Return the (x, y) coordinate for the center point of the cell that contains the specified text.  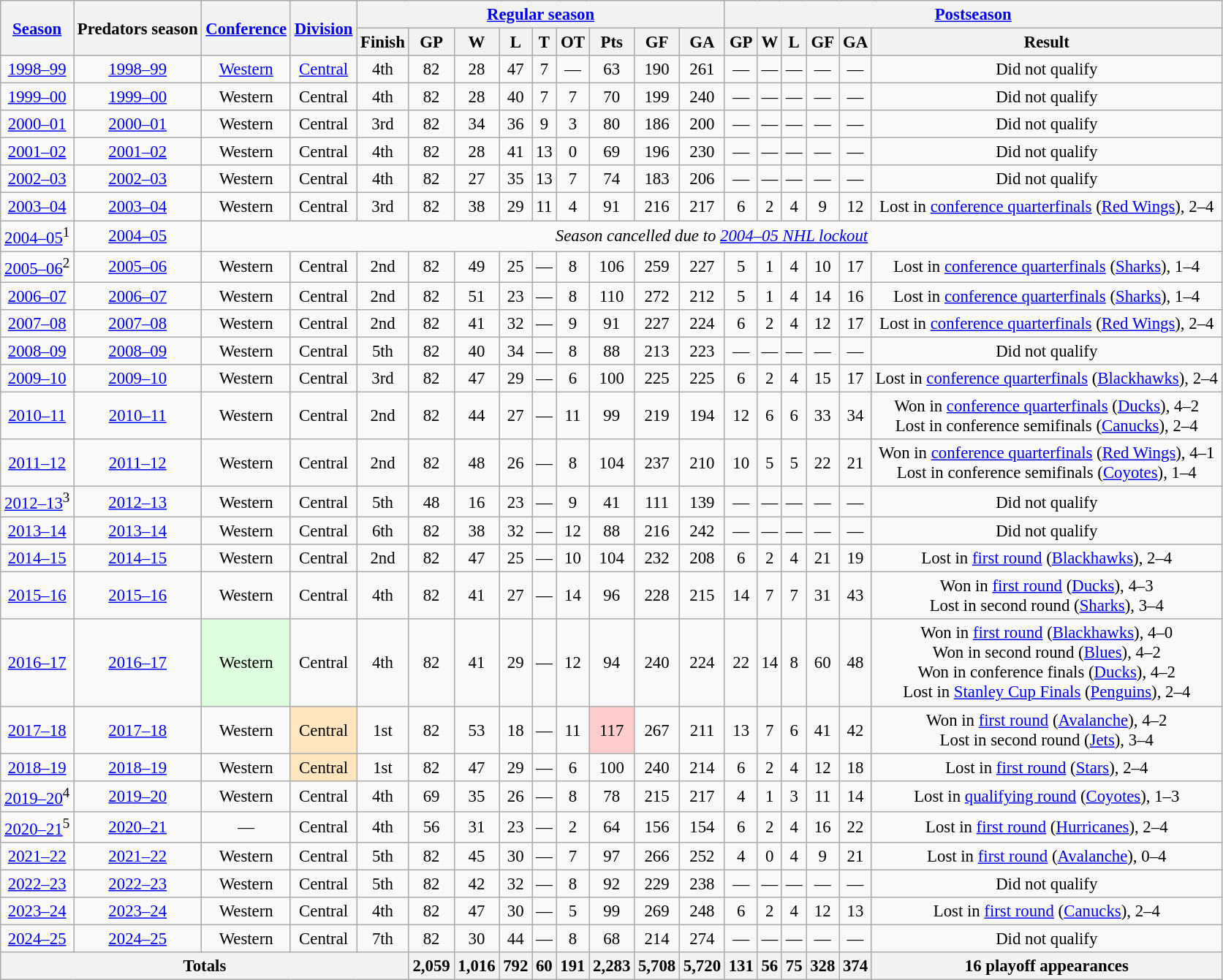
199 (657, 97)
51 (477, 296)
252 (702, 856)
Pts (612, 42)
328 (823, 966)
33 (823, 415)
15 (823, 379)
219 (657, 415)
Regular season (541, 15)
228 (657, 596)
70 (612, 97)
190 (657, 69)
Lost in first round (Avalanche), 0–4 (1047, 856)
223 (702, 351)
7th (383, 939)
OT (573, 42)
96 (612, 596)
Lost in first round (Blackhawks), 2–4 (1047, 558)
74 (612, 179)
792 (516, 966)
Lost in first round (Canucks), 2–4 (1047, 911)
Lost in first round (Hurricanes), 2–4 (1047, 827)
156 (657, 827)
68 (612, 939)
45 (477, 856)
78 (612, 796)
1,016 (477, 966)
196 (657, 152)
110 (612, 296)
80 (612, 124)
269 (657, 911)
131 (741, 966)
75 (794, 966)
Won in conference quarterfinals (Ducks), 4–2Lost in conference semifinals (Canucks), 2–4 (1047, 415)
Season cancelled due to 2004–05 NHL lockout (712, 236)
208 (702, 558)
111 (657, 502)
186 (657, 124)
Postseason (973, 15)
183 (657, 179)
2005–06 (137, 267)
274 (702, 939)
2,283 (612, 966)
200 (702, 124)
36 (516, 124)
94 (612, 664)
2019–204 (37, 796)
16 playoff appearances (1047, 966)
194 (702, 415)
230 (702, 152)
19 (855, 558)
Won in conference quarterfinals (Red Wings), 4–1Lost in conference semifinals (Coyotes), 1–4 (1047, 463)
Won in first round (Ducks), 4–3Lost in second round (Sharks), 3–4 (1047, 596)
53 (477, 729)
Lost in qualifying round (Coyotes), 1–3 (1047, 796)
63 (612, 69)
206 (702, 179)
2004–051 (37, 236)
212 (702, 296)
5,720 (702, 966)
Conference (246, 28)
97 (612, 856)
Season (37, 28)
229 (657, 884)
Predators season (137, 28)
139 (702, 502)
2019–20 (137, 796)
238 (702, 884)
6th (383, 531)
248 (702, 911)
272 (657, 296)
261 (702, 69)
154 (702, 827)
2,059 (431, 966)
242 (702, 531)
2004–05 (137, 236)
T (544, 42)
2005–062 (37, 267)
266 (657, 856)
2012–13 (137, 502)
2020–21 (137, 827)
Won in first round (Avalanche), 4–2Lost in second round (Jets), 3–4 (1047, 729)
117 (612, 729)
Result (1047, 42)
2012–133 (37, 502)
2020–215 (37, 827)
49 (477, 267)
210 (702, 463)
267 (657, 729)
92 (612, 884)
232 (657, 558)
Lost in first round (Stars), 2–4 (1047, 767)
237 (657, 463)
106 (612, 267)
374 (855, 966)
191 (573, 966)
Won in first round (Blackhawks), 4–0Won in second round (Blues), 4–2Won in conference finals (Ducks), 4–2Lost in Stanley Cup Finals (Penguins), 2–4 (1047, 664)
Division (323, 28)
211 (702, 729)
Totals (205, 966)
5,708 (657, 966)
213 (657, 351)
64 (612, 827)
43 (855, 596)
Lost in conference quarterfinals (Blackhawks), 2–4 (1047, 379)
Finish (383, 42)
259 (657, 267)
